Output the (x, y) coordinate of the center of the cell containing the given text.  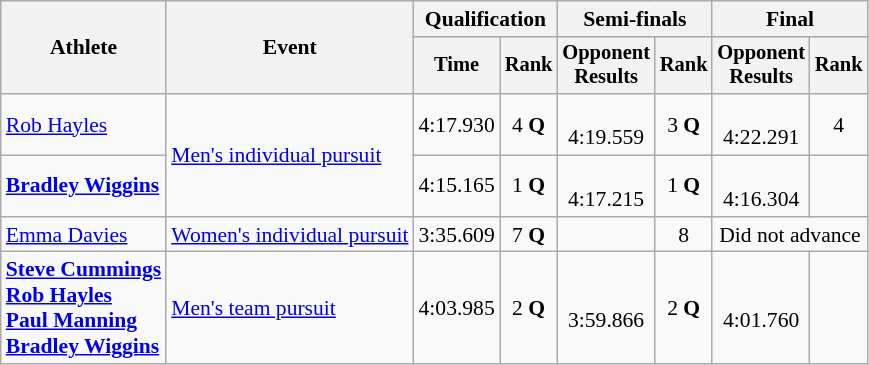
Did not advance (790, 235)
Emma Davies (84, 235)
Event (290, 48)
7 Q (529, 235)
4:17.215 (606, 186)
4:19.559 (606, 124)
Semi-finals (634, 19)
Women's individual pursuit (290, 235)
3:59.866 (606, 308)
8 (684, 235)
3 Q (684, 124)
Bradley Wiggins (84, 186)
Final (790, 19)
Steve CummingsRob HaylesPaul ManningBradley Wiggins (84, 308)
Rob Hayles (84, 124)
4 Q (529, 124)
Men's individual pursuit (290, 155)
4:22.291 (760, 124)
4:16.304 (760, 186)
Athlete (84, 48)
4 (839, 124)
4:01.760 (760, 308)
3:35.609 (456, 235)
4:03.985 (456, 308)
Time (456, 66)
4:15.165 (456, 186)
Men's team pursuit (290, 308)
4:17.930 (456, 124)
Qualification (485, 19)
